For the text-containing cell, return its midpoint in [X, Y] coordinate format. 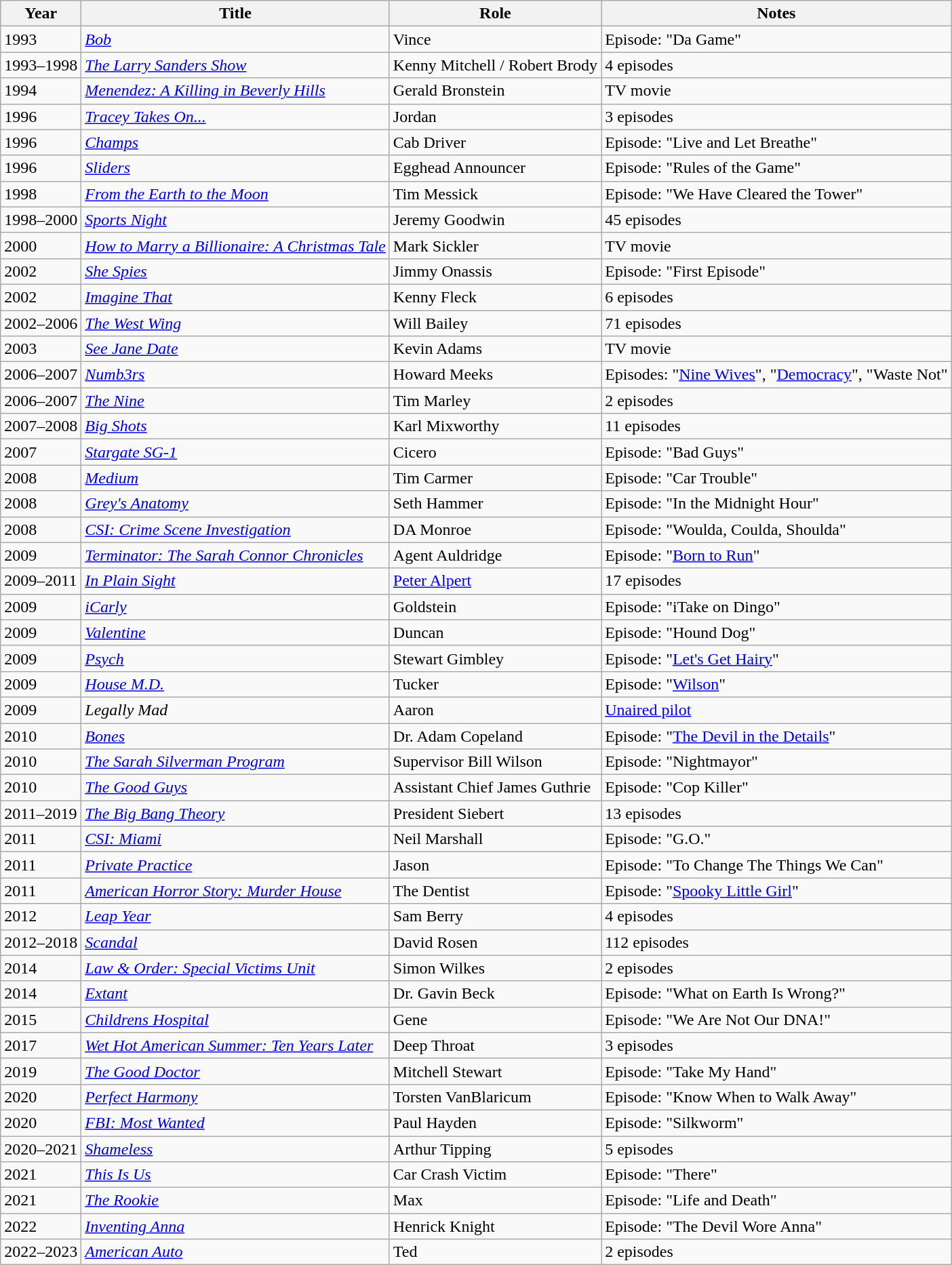
2012–2018 [41, 942]
Terminator: The Sarah Connor Chronicles [235, 555]
Mitchell Stewart [495, 1071]
Stewart Gimbley [495, 658]
Medium [235, 478]
2017 [41, 1045]
Psych [235, 658]
Episode: "Take My Hand" [776, 1071]
Episode: "Hound Dog" [776, 632]
Episode: "Bad Guys" [776, 452]
Tim Carmer [495, 478]
The West Wing [235, 323]
11 episodes [776, 426]
She Spies [235, 271]
Dr. Gavin Beck [495, 994]
Tim Messick [495, 194]
See Jane Date [235, 349]
Extant [235, 994]
Episode: "Wilson" [776, 684]
Episode: "To Change The Things We Can" [776, 865]
Gerald Bronstein [495, 91]
Menendez: A Killing in Beverly Hills [235, 91]
Max [495, 1201]
Sam Berry [495, 917]
Imagine That [235, 297]
1998 [41, 194]
Episode: "Know When to Walk Away" [776, 1097]
2002–2006 [41, 323]
Childrens Hospital [235, 1020]
Howard Meeks [495, 375]
Episode: "The Devil Wore Anna" [776, 1226]
This Is Us [235, 1175]
The Good Doctor [235, 1071]
Law & Order: Special Victims Unit [235, 968]
2012 [41, 917]
2019 [41, 1071]
Inventing Anna [235, 1226]
Tucker [495, 684]
Gene [495, 1020]
Cab Driver [495, 142]
Paul Hayden [495, 1123]
Jeremy Goodwin [495, 220]
Duncan [495, 632]
17 episodes [776, 581]
2011–2019 [41, 814]
The Rookie [235, 1201]
Episode: "Car Trouble" [776, 478]
2007 [41, 452]
Peter Alpert [495, 581]
2022–2023 [41, 1252]
Episode: "Woulda, Coulda, Shoulda" [776, 529]
Episodes: "Nine Wives", "Democracy", "Waste Not" [776, 375]
iCarly [235, 607]
Big Shots [235, 426]
Egghead Announcer [495, 168]
Episode: "iTake on Dingo" [776, 607]
2003 [41, 349]
6 episodes [776, 297]
2015 [41, 1020]
1993–1998 [41, 65]
The Larry Sanders Show [235, 65]
Episode: "We Are Not Our DNA!" [776, 1020]
Episode: "Born to Run" [776, 555]
5 episodes [776, 1149]
The Dentist [495, 891]
Kenny Fleck [495, 297]
Simon Wilkes [495, 968]
How to Marry a Billionaire: A Christmas Tale [235, 245]
Jimmy Onassis [495, 271]
Stargate SG-1 [235, 452]
Sports Night [235, 220]
13 episodes [776, 814]
Episode: "Nightmayor" [776, 762]
Episode: "What on Earth Is Wrong?" [776, 994]
45 episodes [776, 220]
Year [41, 14]
Valentine [235, 632]
The Big Bang Theory [235, 814]
Jordan [495, 117]
Will Bailey [495, 323]
Leap Year [235, 917]
Sliders [235, 168]
FBI: Most Wanted [235, 1123]
Episode: "G.O." [776, 839]
Torsten VanBlaricum [495, 1097]
Episode: "Life and Death" [776, 1201]
Notes [776, 14]
2009–2011 [41, 581]
Neil Marshall [495, 839]
Episode: "Da Game" [776, 39]
Arthur Tipping [495, 1149]
Henrick Knight [495, 1226]
Karl Mixworthy [495, 426]
Episode: "We Have Cleared the Tower" [776, 194]
Assistant Chief James Guthrie [495, 788]
Bones [235, 736]
Grey's Anatomy [235, 504]
Episode: "Rules of the Game" [776, 168]
CSI: Crime Scene Investigation [235, 529]
2020–2021 [41, 1149]
Title [235, 14]
1994 [41, 91]
Jason [495, 865]
House M.D. [235, 684]
American Auto [235, 1252]
Numb3rs [235, 375]
Episode: "There" [776, 1175]
Episode: "In the Midnight Hour" [776, 504]
The Nine [235, 401]
Episode: "Silkworm" [776, 1123]
Tracey Takes On... [235, 117]
Role [495, 14]
In Plain Sight [235, 581]
Episode: "Cop Killer" [776, 788]
2022 [41, 1226]
Mark Sickler [495, 245]
112 episodes [776, 942]
Bob [235, 39]
Private Practice [235, 865]
DA Monroe [495, 529]
President Siebert [495, 814]
1998–2000 [41, 220]
2000 [41, 245]
Episode: "Spooky Little Girl" [776, 891]
Tim Marley [495, 401]
The Good Guys [235, 788]
71 episodes [776, 323]
David Rosen [495, 942]
1993 [41, 39]
American Horror Story: Murder House [235, 891]
Seth Hammer [495, 504]
CSI: Miami [235, 839]
Kenny Mitchell / Robert Brody [495, 65]
Car Crash Victim [495, 1175]
2007–2008 [41, 426]
Ted [495, 1252]
Wet Hot American Summer: Ten Years Later [235, 1045]
Episode: "First Episode" [776, 271]
Episode: "Let's Get Hairy" [776, 658]
Kevin Adams [495, 349]
Champs [235, 142]
Supervisor Bill Wilson [495, 762]
Episode: "Live and Let Breathe" [776, 142]
Agent Auldridge [495, 555]
Unaired pilot [776, 710]
Episode: "The Devil in the Details" [776, 736]
Aaron [495, 710]
Cicero [495, 452]
Shameless [235, 1149]
Perfect Harmony [235, 1097]
From the Earth to the Moon [235, 194]
Goldstein [495, 607]
Legally Mad [235, 710]
The Sarah Silverman Program [235, 762]
Deep Throat [495, 1045]
Scandal [235, 942]
Dr. Adam Copeland [495, 736]
Vince [495, 39]
